Locate the cell with the specified text and output its [x, y] center coordinate. 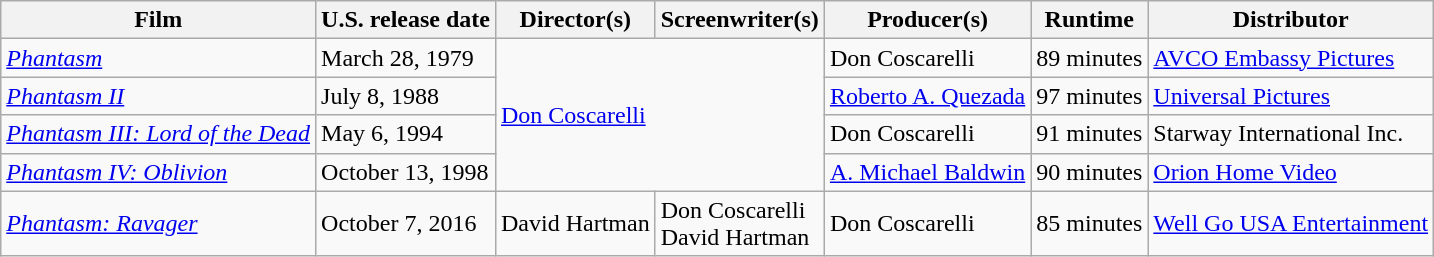
AVCO Embassy Pictures [1291, 58]
Phantasm II [158, 96]
Orion Home Video [1291, 172]
Well Go USA Entertainment [1291, 224]
Distributor [1291, 20]
Runtime [1090, 20]
October 7, 2016 [406, 224]
91 minutes [1090, 134]
Starway International Inc. [1291, 134]
March 28, 1979 [406, 58]
Director(s) [575, 20]
Screenwriter(s) [740, 20]
Phantasm [158, 58]
Universal Pictures [1291, 96]
Don CoscarelliDavid Hartman [740, 224]
97 minutes [1090, 96]
Producer(s) [927, 20]
A. Michael Baldwin [927, 172]
U.S. release date [406, 20]
Film [158, 20]
David Hartman [575, 224]
May 6, 1994 [406, 134]
Phantasm IV: Oblivion [158, 172]
89 minutes [1090, 58]
Roberto A. Quezada [927, 96]
October 13, 1998 [406, 172]
Phantasm III: Lord of the Dead [158, 134]
90 minutes [1090, 172]
Phantasm: Ravager [158, 224]
July 8, 1988 [406, 96]
85 minutes [1090, 224]
